Capture the cell that displays the provided text and extract its [X, Y] central coordinate. 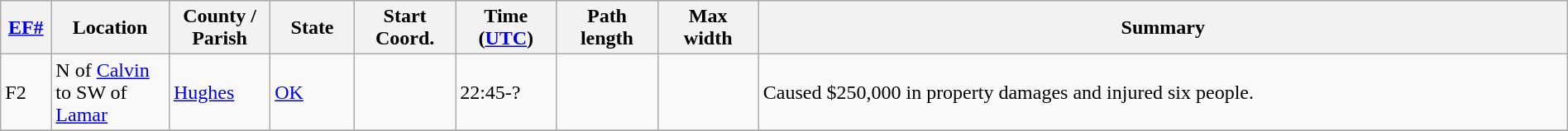
Summary [1163, 28]
Caused $250,000 in property damages and injured six people. [1163, 92]
Max width [708, 28]
22:45-? [506, 92]
F2 [26, 92]
Start Coord. [404, 28]
Time (UTC) [506, 28]
Path length [607, 28]
County / Parish [219, 28]
Location [111, 28]
EF# [26, 28]
OK [313, 92]
Hughes [219, 92]
N of Calvin to SW of Lamar [111, 92]
State [313, 28]
